Return [X, Y] of the center of cell containing provided text 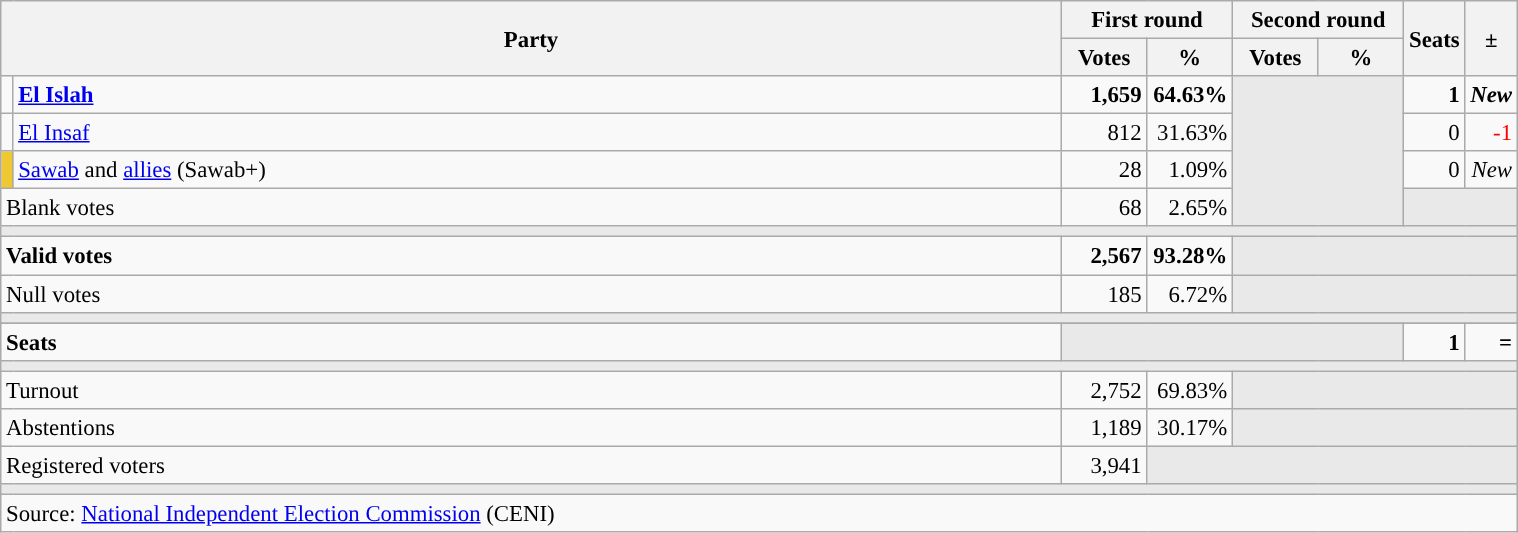
1.09% [1190, 170]
El Insaf [537, 133]
185 [1104, 294]
1,659 [1104, 95]
Blank votes [532, 208]
Source: National Independent Election Commission (CENI) [760, 513]
Null votes [532, 294]
Turnout [532, 390]
2,752 [1104, 390]
Abstentions [532, 428]
28 [1104, 170]
Sawab and allies (Sawab+) [537, 170]
= [1491, 342]
± [1491, 38]
30.17% [1190, 428]
Valid votes [532, 256]
6.72% [1190, 294]
93.28% [1190, 256]
64.63% [1190, 95]
2.65% [1190, 208]
68 [1104, 208]
3,941 [1104, 465]
Registered voters [532, 465]
31.63% [1190, 133]
1,189 [1104, 428]
First round [1146, 20]
El Islah [537, 95]
Party [532, 38]
812 [1104, 133]
69.83% [1190, 390]
-1 [1491, 133]
2,567 [1104, 256]
Second round [1318, 20]
